Return [x, y] of the center of cell containing provided text 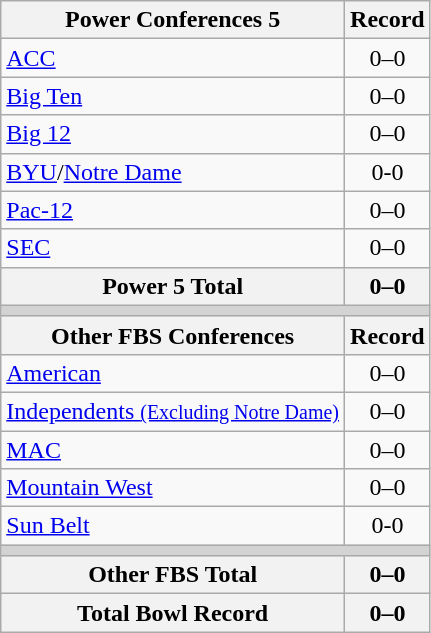
MAC [173, 449]
Independents (Excluding Notre Dame) [173, 411]
BYU/Notre Dame [173, 172]
Power 5 Total [173, 286]
Sun Belt [173, 526]
American [173, 373]
Other FBS Conferences [173, 335]
Mountain West [173, 488]
ACC [173, 58]
Big 12 [173, 134]
SEC [173, 248]
Pac-12 [173, 210]
Power Conferences 5 [173, 20]
Total Bowl Record [173, 613]
Other FBS Total [173, 575]
Big Ten [173, 96]
